Find where the given text appears and provide that cell's center as (x, y) coordinate. 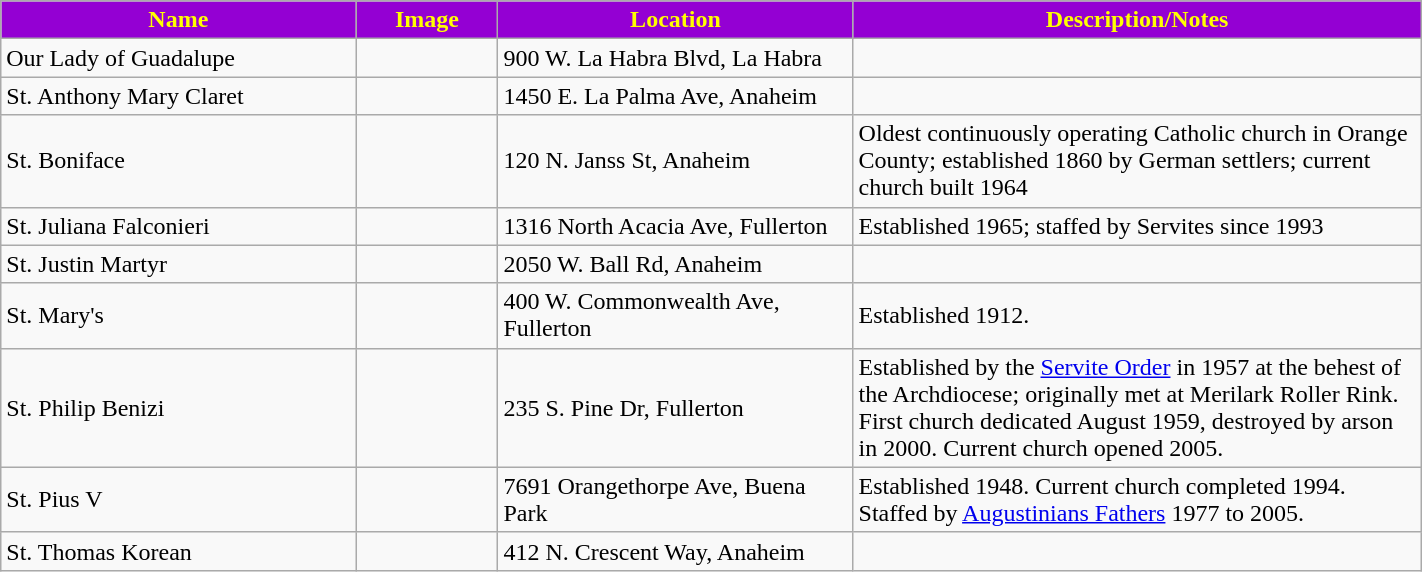
Established 1948. Current church completed 1994. Staffed by Augustinians Fathers 1977 to 2005. (1137, 500)
1316 North Acacia Ave, Fullerton (676, 226)
Location (676, 20)
Oldest continuously operating Catholic church in Orange County; established 1860 by German settlers; current church built 1964 (1137, 161)
St. Justin Martyr (178, 264)
Our Lady of Guadalupe (178, 58)
Name (178, 20)
Description/Notes (1137, 20)
Established 1912. (1137, 316)
120 N. Janss St, Anaheim (676, 161)
St. Philip Benizi (178, 408)
St. Thomas Korean (178, 551)
412 N. Crescent Way, Anaheim (676, 551)
St. Mary's (178, 316)
2050 W. Ball Rd, Anaheim (676, 264)
St. Boniface (178, 161)
St. Juliana Falconieri (178, 226)
400 W. Commonwealth Ave, Fullerton (676, 316)
1450 E. La Palma Ave, Anaheim (676, 96)
St. Pius V (178, 500)
Established 1965; staffed by Servites since 1993 (1137, 226)
235 S. Pine Dr, Fullerton (676, 408)
St. Anthony Mary Claret (178, 96)
7691 Orangethorpe Ave, Buena Park (676, 500)
900 W. La Habra Blvd, La Habra (676, 58)
Image (427, 20)
